Detect which cell encompasses the target text, then output its [x, y] center coordinate. 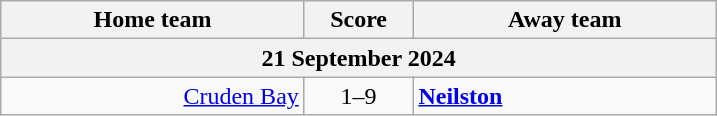
Away team [565, 20]
Cruden Bay [153, 96]
21 September 2024 [359, 58]
Home team [153, 20]
Score [358, 20]
Neilston [565, 96]
1–9 [358, 96]
